Search for the cell housing the specified text and yield its (X, Y) center coordinate. 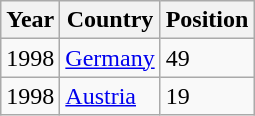
Country (110, 20)
Austria (110, 96)
Year (30, 20)
49 (207, 58)
Position (207, 20)
19 (207, 96)
Germany (110, 58)
